For the text-containing cell, return its midpoint in (x, y) coordinate format. 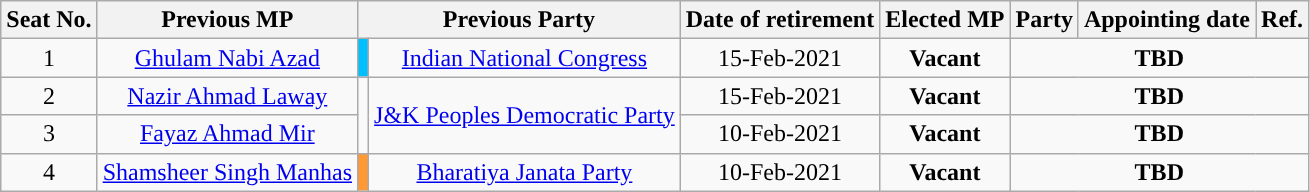
Seat No. (49, 20)
Bharatiya Janata Party (525, 172)
Ref. (1282, 20)
Nazir Ahmad Laway (227, 96)
2 (49, 96)
Date of retirement (780, 20)
Appointing date (1166, 20)
Ghulam Nabi Azad (227, 58)
1 (49, 58)
Shamsheer Singh Manhas (227, 172)
J&K Peoples Democratic Party (525, 115)
3 (49, 134)
Indian National Congress (525, 58)
Previous Party (520, 20)
Party (1044, 20)
Previous MP (227, 20)
Elected MP (945, 20)
Fayaz Ahmad Mir (227, 134)
4 (49, 172)
